Extract the [x, y] coordinate from the center of the cell holding the provided text.  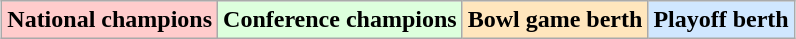
National champions [110, 20]
Bowl game berth [555, 20]
Conference champions [340, 20]
Playoff berth [721, 20]
